Extract the (x, y) coordinate from the center of the cell holding the provided text.  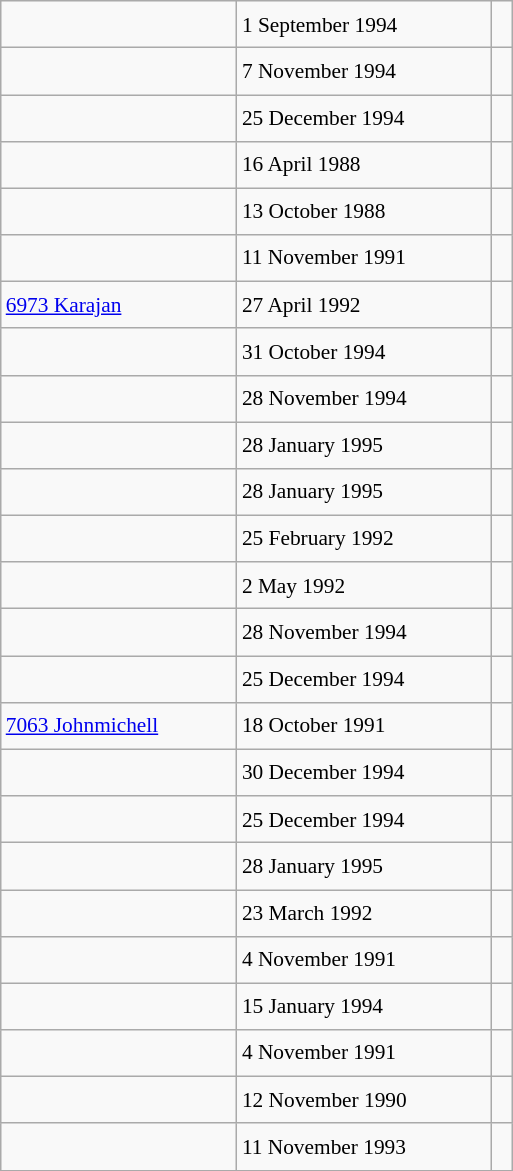
30 December 1994 (364, 772)
23 March 1992 (364, 914)
11 November 1991 (364, 258)
6973 Karajan (119, 306)
18 October 1991 (364, 726)
27 April 1992 (364, 306)
25 February 1992 (364, 538)
31 October 1994 (364, 352)
7 November 1994 (364, 72)
16 April 1988 (364, 164)
13 October 1988 (364, 212)
2 May 1992 (364, 586)
7063 Johnmichell (119, 726)
11 November 1993 (364, 1146)
12 November 1990 (364, 1100)
15 January 1994 (364, 1006)
1 September 1994 (364, 24)
